Provide the [X, Y] coordinate of the cell's center where the given text is located.  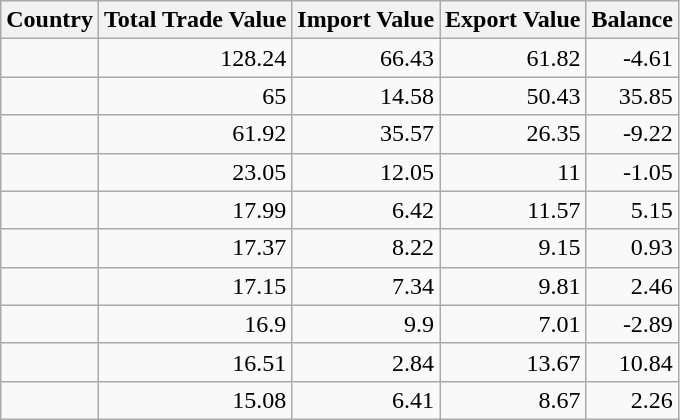
16.9 [194, 324]
2.84 [366, 362]
-2.89 [632, 324]
50.43 [513, 96]
2.26 [632, 400]
17.37 [194, 248]
6.41 [366, 400]
0.93 [632, 248]
Total Trade Value [194, 20]
14.58 [366, 96]
23.05 [194, 172]
Export Value [513, 20]
26.35 [513, 134]
Balance [632, 20]
9.81 [513, 286]
13.67 [513, 362]
61.92 [194, 134]
16.51 [194, 362]
17.99 [194, 210]
17.15 [194, 286]
35.57 [366, 134]
-4.61 [632, 58]
Import Value [366, 20]
7.34 [366, 286]
8.22 [366, 248]
35.85 [632, 96]
128.24 [194, 58]
Country [50, 20]
10.84 [632, 362]
9.9 [366, 324]
65 [194, 96]
-1.05 [632, 172]
12.05 [366, 172]
5.15 [632, 210]
11.57 [513, 210]
-9.22 [632, 134]
66.43 [366, 58]
9.15 [513, 248]
6.42 [366, 210]
8.67 [513, 400]
2.46 [632, 286]
11 [513, 172]
15.08 [194, 400]
61.82 [513, 58]
7.01 [513, 324]
